For the text-containing cell, return its midpoint in (X, Y) coordinate format. 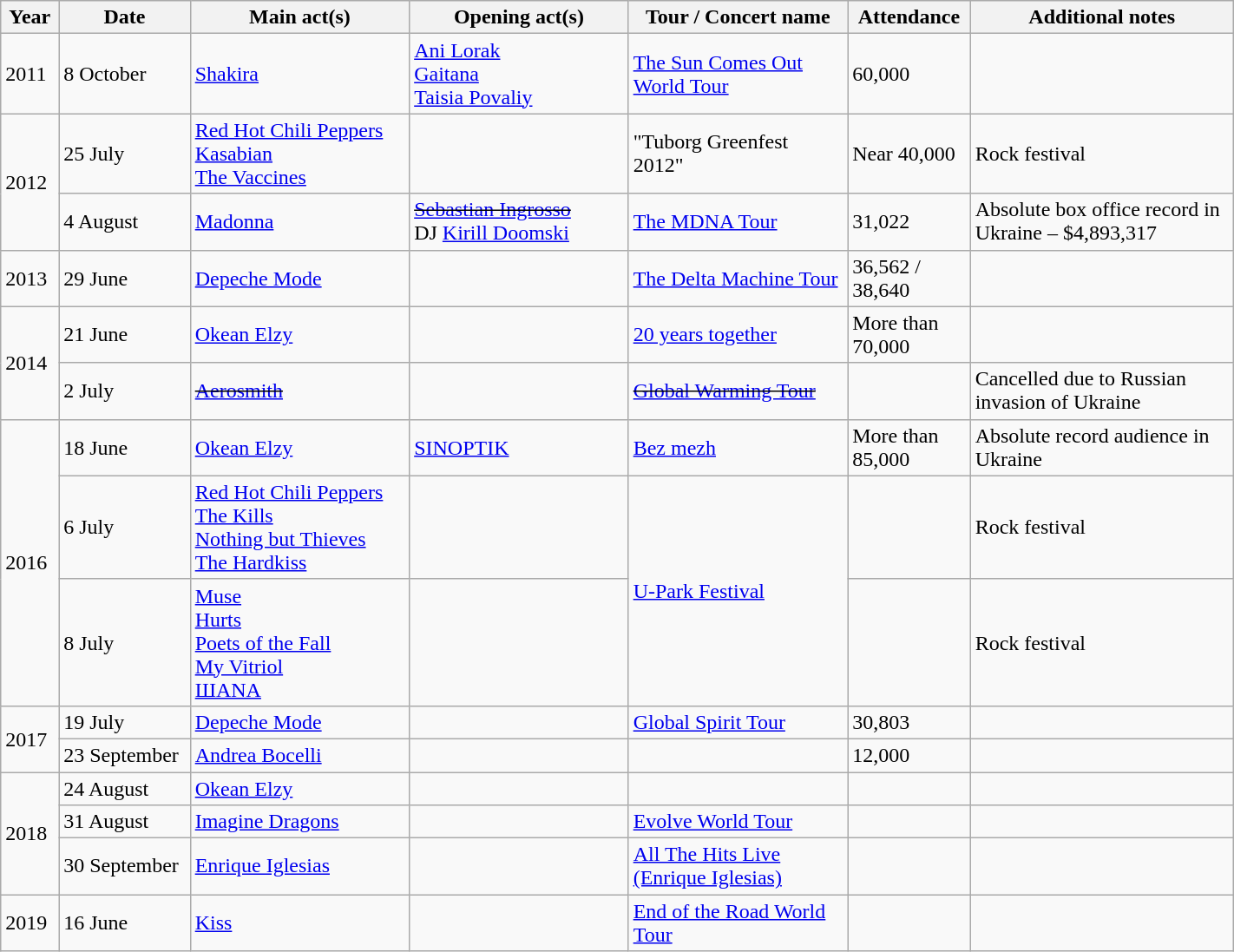
2011 (30, 74)
21 June (125, 335)
31 August (125, 822)
More than 70,000 (909, 335)
Near 40,000 (909, 154)
Additional notes (1102, 17)
The Sun Comes Out World Tour (738, 74)
2 July (125, 391)
31,022 (909, 222)
8 July (125, 642)
2016 (30, 562)
The Delta Machine Tour (738, 278)
Cancelled due to Russian invasion of Ukraine (1102, 391)
Red Hot Chili Peppers Kasabian The Vaccines (299, 154)
Enrique Iglesias (299, 866)
23 September (125, 755)
6 July (125, 528)
2018 (30, 833)
8 October (125, 74)
Opening act(s) (519, 17)
29 June (125, 278)
SINOPTIK (519, 448)
12,000 (909, 755)
19 July (125, 722)
2019 (30, 923)
Global Warming Tour (738, 391)
18 June (125, 448)
"Tuborg Greenfest 2012" (738, 154)
Red Hot Chili Peppers The Kills Nothing but Thieves The Hardkiss (299, 528)
16 June (125, 923)
2013 (30, 278)
Global Spirit Tour (738, 722)
25 July (125, 154)
Ani LorakGaitana Taisia Povaliy (519, 74)
Sebastian Ingrosso DJ Kirill Doomski (519, 222)
The MDNA Tour (738, 222)
4 August (125, 222)
Andrea Bocelli (299, 755)
2017 (30, 739)
Tour / Concert name (738, 17)
30 September (125, 866)
36,562 / 38,640 (909, 278)
Aerosmith (299, 391)
Absolute box office record in Ukraine – $4,893,317 (1102, 222)
2012 (30, 182)
Madonna (299, 222)
30,803 (909, 722)
20 years together (738, 335)
All The Hits Live (Enrique Iglesias) (738, 866)
2014 (30, 363)
24 August (125, 789)
More than 85,000 (909, 448)
60,000 (909, 74)
Date (125, 17)
Imagine Dragons (299, 822)
Year (30, 17)
Shakira (299, 74)
Absolute record audience in Ukraine (1102, 448)
Main act(s) (299, 17)
Evolve World Tour (738, 822)
U-Park Festival (738, 590)
End of the Road World Tour (738, 923)
Kiss (299, 923)
Attendance (909, 17)
Bez mezh (738, 448)
Muse Hurts Poets of the Fall My Vitriol ШАNA (299, 642)
